For the text-containing cell, return its midpoint in (x, y) coordinate format. 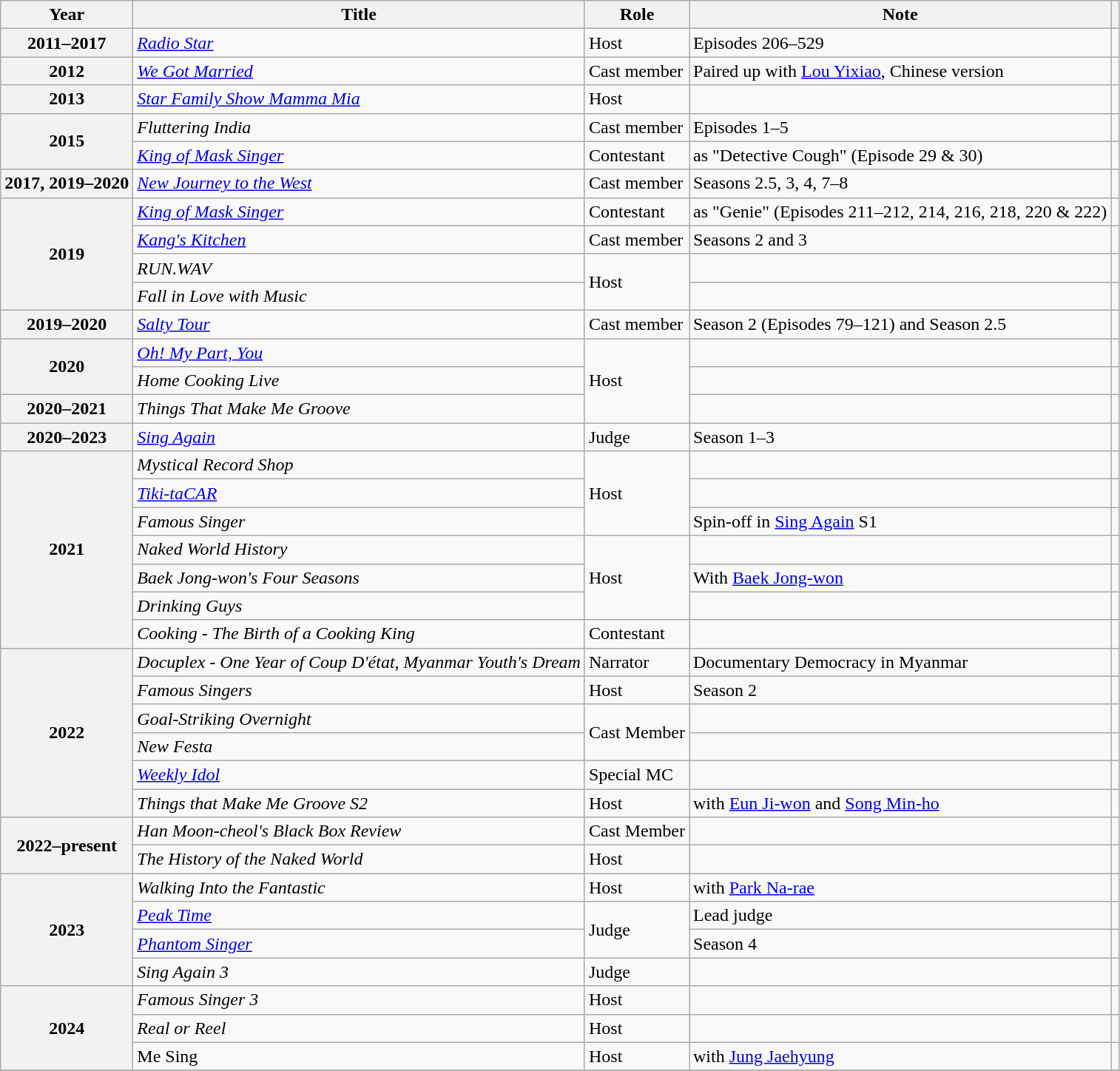
2012 (67, 71)
Tiki-taCAR (360, 493)
Paired up with Lou Yixiao, Chinese version (900, 71)
Radio Star (360, 43)
Famous Singer (360, 521)
Salty Tour (360, 324)
Role (636, 15)
2022–present (67, 845)
Lead judge (900, 916)
Season 2 (Episodes 79–121) and Season 2.5 (900, 324)
Docuplex - One Year of Coup D'état, Myanmar Youth's Dream (360, 662)
2023 (67, 930)
Title (360, 15)
2015 (67, 141)
2019 (67, 254)
as "Detective Cough" (Episode 29 & 30) (900, 155)
2020–2021 (67, 409)
Cooking - The Birth of a Cooking King (360, 634)
Season 2 (900, 690)
Kang's Kitchen (360, 240)
with Jung Jaehyung (900, 1056)
Episodes 206–529 (900, 43)
Things That Make Me Groove (360, 409)
2011–2017 (67, 43)
2022 (67, 732)
Fall in Love with Music (360, 296)
2013 (67, 99)
The History of the Naked World (360, 859)
Mystical Record Shop (360, 465)
Star Family Show Mamma Mia (360, 99)
Seasons 2 and 3 (900, 240)
2024 (67, 1028)
Han Moon-cheol's Black Box Review (360, 831)
Year (67, 15)
Goal-Striking Overnight (360, 718)
New Journey to the West (360, 183)
With Baek Jong-won (900, 578)
Seasons 2.5, 3, 4, 7–8 (900, 183)
Documentary Democracy in Myanmar (900, 662)
2020–2023 (67, 437)
New Festa (360, 746)
Weekly Idol (360, 774)
Walking Into the Fantastic (360, 888)
Narrator (636, 662)
Home Cooking Live (360, 381)
Baek Jong-won's Four Seasons (360, 578)
Famous Singers (360, 690)
Episodes 1–5 (900, 127)
2020 (67, 367)
RUN.WAV (360, 268)
Drinking Guys (360, 606)
Famous Singer 3 (360, 1000)
Naked World History (360, 550)
Real or Reel (360, 1028)
Things that Make Me Groove S2 (360, 803)
Peak Time (360, 916)
with Eun Ji-won and Song Min-ho (900, 803)
Special MC (636, 774)
2019–2020 (67, 324)
2017, 2019–2020 (67, 183)
Spin-off in Sing Again S1 (900, 521)
Oh! My Part, You (360, 353)
with Park Na-rae (900, 888)
Season 1–3 (900, 437)
Me Sing (360, 1056)
Note (900, 15)
as "Genie" (Episodes 211–212, 214, 216, 218, 220 & 222) (900, 212)
Sing Again (360, 437)
2021 (67, 550)
Season 4 (900, 944)
We Got Married (360, 71)
Fluttering India (360, 127)
Sing Again 3 (360, 972)
Phantom Singer (360, 944)
